Extract the [X, Y] coordinate from the center of the cell holding the provided text.  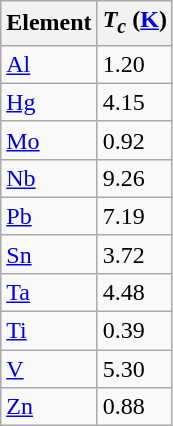
0.88 [134, 407]
Mo [49, 140]
5.30 [134, 369]
Zn [49, 407]
0.39 [134, 331]
0.92 [134, 140]
Al [49, 64]
Ta [49, 292]
4.15 [134, 102]
Hg [49, 102]
Ti [49, 331]
Sn [49, 254]
Element [49, 23]
9.26 [134, 178]
7.19 [134, 216]
Nb [49, 178]
3.72 [134, 254]
1.20 [134, 64]
V [49, 369]
Tc (K) [134, 23]
4.48 [134, 292]
Pb [49, 216]
